Identify which cell holds the provided text, then report its [x, y] central coordinate. 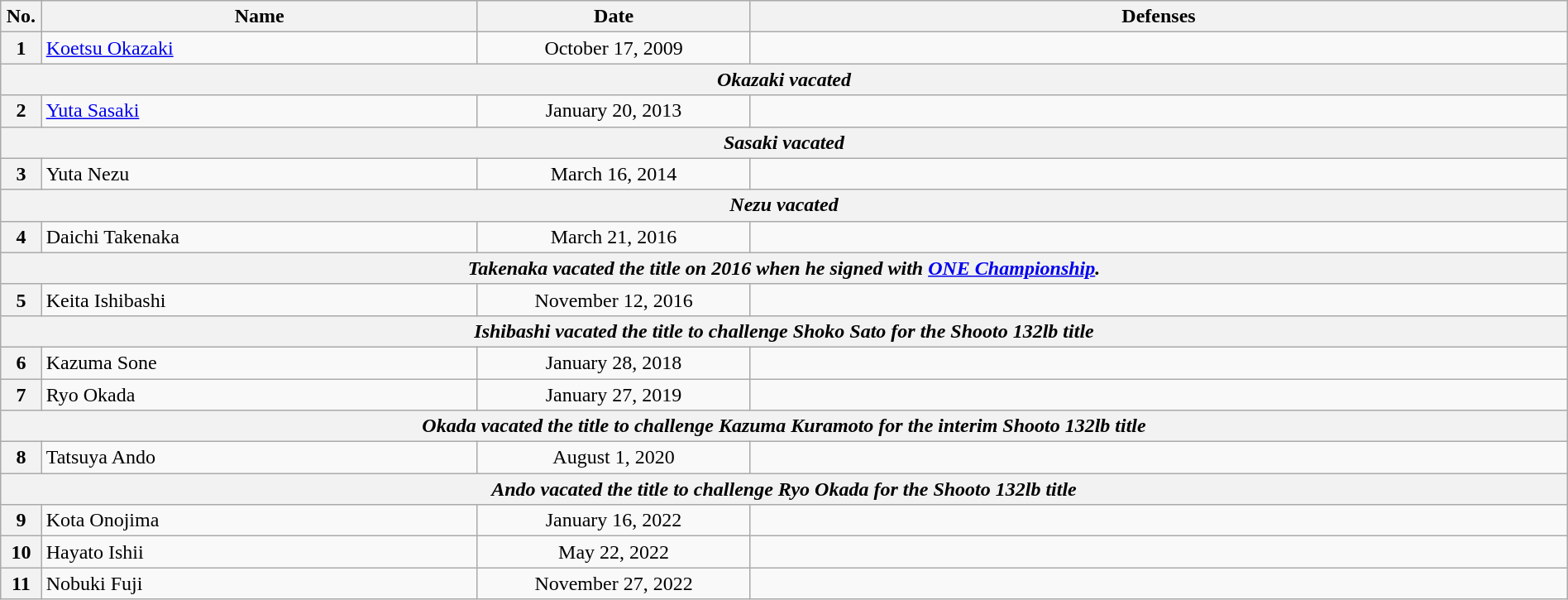
1 [22, 48]
Kota Onojima [260, 521]
Kazuma Sone [260, 362]
Name [260, 17]
Nezu vacated [784, 205]
3 [22, 174]
Daichi Takenaka [260, 237]
Tatsuya Ando [260, 458]
March 21, 2016 [614, 237]
January 20, 2013 [614, 111]
August 1, 2020 [614, 458]
Ando vacated the title to challenge Ryo Okada for the Shooto 132lb title [784, 489]
January 27, 2019 [614, 395]
6 [22, 362]
8 [22, 458]
Okada vacated the title to challenge Kazuma Kuramoto for the interim Shooto 132lb title [784, 426]
Ryo Okada [260, 395]
2 [22, 111]
October 17, 2009 [614, 48]
Hayato Ishii [260, 552]
January 28, 2018 [614, 362]
4 [22, 237]
Sasaki vacated [784, 142]
Yuta Nezu [260, 174]
March 16, 2014 [614, 174]
Yuta Sasaki [260, 111]
May 22, 2022 [614, 552]
Takenaka vacated the title on 2016 when he signed with ONE Championship. [784, 268]
Ishibashi vacated the title to challenge Shoko Sato for the Shooto 132lb title [784, 331]
Koetsu Okazaki [260, 48]
No. [22, 17]
11 [22, 583]
5 [22, 300]
Date [614, 17]
Okazaki vacated [784, 79]
7 [22, 395]
Nobuki Fuji [260, 583]
Keita Ishibashi [260, 300]
10 [22, 552]
9 [22, 521]
November 12, 2016 [614, 300]
Defenses [1159, 17]
November 27, 2022 [614, 583]
January 16, 2022 [614, 521]
